Locate the cell with the specified text and output its [x, y] center coordinate. 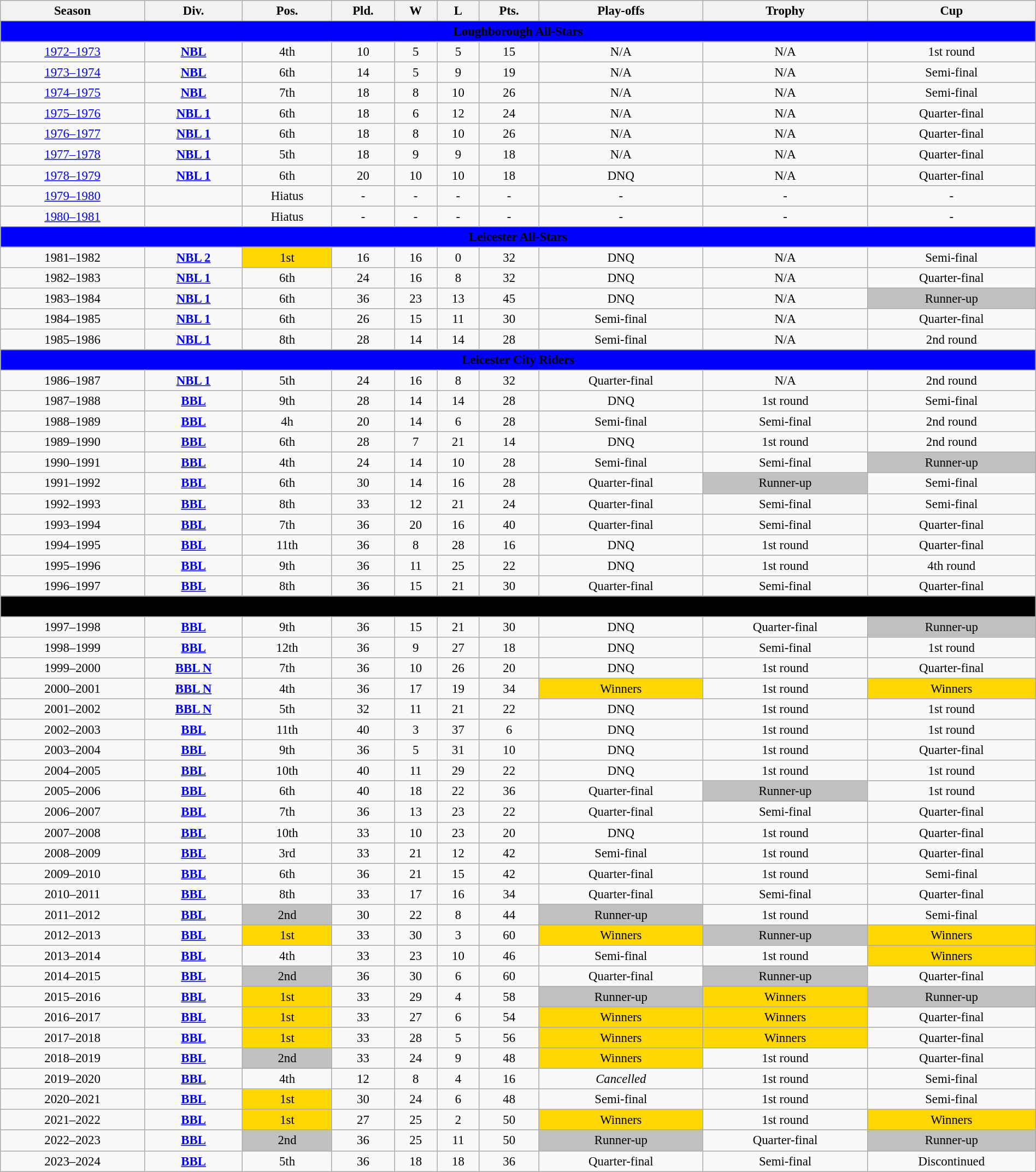
2003–2004 [73, 750]
1981–1982 [73, 257]
1972–1973 [73, 52]
4h [287, 422]
1992–1993 [73, 504]
2023–2024 [73, 1161]
1996–1997 [73, 586]
58 [509, 997]
1994–1995 [73, 545]
2014–2015 [73, 976]
2005–2006 [73, 792]
Div. [193, 11]
3rd [287, 853]
2012–2013 [73, 935]
W [416, 11]
1979–1980 [73, 196]
56 [509, 1038]
Trophy [786, 11]
1983–1984 [73, 298]
2015–2016 [73, 997]
Leicester City Riders [518, 360]
2020–2021 [73, 1099]
1999–2000 [73, 668]
2021–2022 [73, 1120]
NBL 2 [193, 257]
2004–2005 [73, 771]
54 [509, 1017]
1989–1990 [73, 442]
12th [287, 647]
2001–2002 [73, 709]
Loughborough All-Stars [518, 32]
2009–2010 [73, 874]
1986–1987 [73, 381]
Discontinued [951, 1161]
Leicester Riders [518, 606]
45 [509, 298]
L [458, 11]
46 [509, 956]
Pld. [363, 11]
0 [458, 257]
1990–1991 [73, 463]
Season [73, 11]
1984–1985 [73, 319]
1995–1996 [73, 566]
2013–2014 [73, 956]
2018–2019 [73, 1058]
2000–2001 [73, 689]
2 [458, 1120]
Leicester All-Stars [518, 237]
1975–1976 [73, 114]
37 [458, 730]
1982–1983 [73, 278]
Cancelled [621, 1079]
2007–2008 [73, 833]
1991–1992 [73, 484]
1998–1999 [73, 647]
7 [416, 442]
1973–1974 [73, 73]
2016–2017 [73, 1017]
2010–2011 [73, 894]
2006–2007 [73, 812]
2022–2023 [73, 1141]
1977–1978 [73, 155]
1997–1998 [73, 627]
1980–1981 [73, 216]
1976–1977 [73, 134]
44 [509, 915]
Cup [951, 11]
1978–1979 [73, 175]
Pos. [287, 11]
Pts. [509, 11]
2017–2018 [73, 1038]
1974–1975 [73, 93]
1987–1988 [73, 401]
2008–2009 [73, 853]
1985–1986 [73, 339]
Play-offs [621, 11]
1988–1989 [73, 422]
31 [458, 750]
2002–2003 [73, 730]
1993–1994 [73, 525]
2011–2012 [73, 915]
2019–2020 [73, 1079]
4th round [951, 566]
